Identify which cell holds the provided text, then report its (x, y) central coordinate. 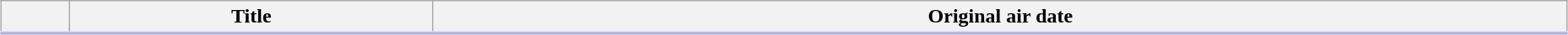
Title (251, 17)
Original air date (1000, 17)
